Detect which cell encompasses the target text, then output its [X, Y] center coordinate. 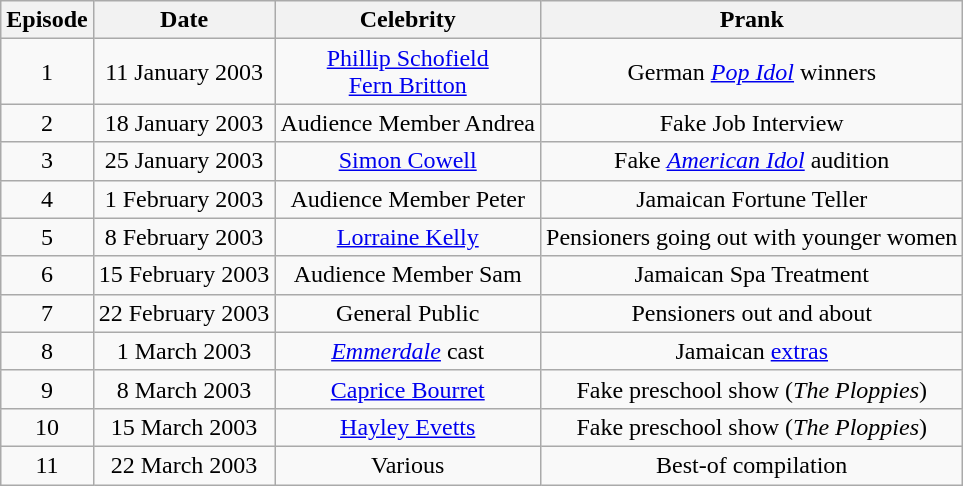
4 [47, 199]
8 February 2003 [184, 237]
Audience Member Peter [408, 199]
Jamaican Fortune Teller [752, 199]
Celebrity [408, 20]
Episode [47, 20]
11 January 2003 [184, 72]
German Pop Idol winners [752, 72]
1 February 2003 [184, 199]
Fake Job Interview [752, 123]
5 [47, 237]
10 [47, 427]
Date [184, 20]
1 [47, 72]
Phillip SchofieldFern Britton [408, 72]
Hayley Evetts [408, 427]
25 January 2003 [184, 161]
Prank [752, 20]
6 [47, 275]
11 [47, 465]
15 February 2003 [184, 275]
Pensioners out and about [752, 313]
Best-of compilation [752, 465]
Simon Cowell [408, 161]
Lorraine Kelly [408, 237]
Audience Member Andrea [408, 123]
Jamaican extras [752, 351]
Various [408, 465]
General Public [408, 313]
2 [47, 123]
9 [47, 389]
8 March 2003 [184, 389]
22 March 2003 [184, 465]
15 March 2003 [184, 427]
3 [47, 161]
Pensioners going out with younger women [752, 237]
8 [47, 351]
Caprice Bourret [408, 389]
7 [47, 313]
Emmerdale cast [408, 351]
18 January 2003 [184, 123]
Fake American Idol audition [752, 161]
Jamaican Spa Treatment [752, 275]
Audience Member Sam [408, 275]
1 March 2003 [184, 351]
22 February 2003 [184, 313]
